Search for the cell housing the specified text and yield its (x, y) center coordinate. 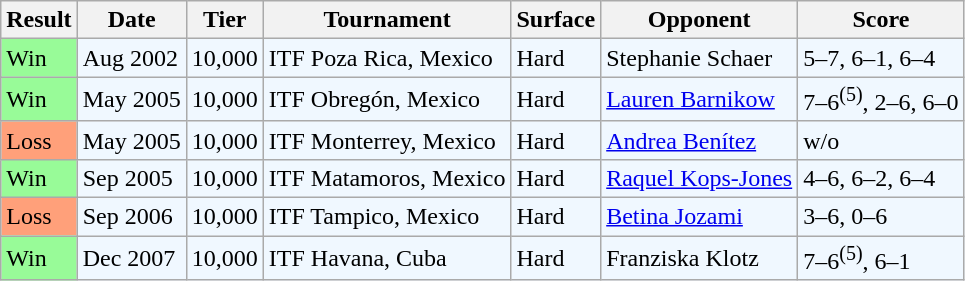
Betina Jozami (700, 217)
Franziska Klotz (700, 258)
Date (132, 20)
5–7, 6–1, 6–4 (881, 58)
Sep 2006 (132, 217)
ITF Monterrey, Mexico (387, 140)
Tournament (387, 20)
Opponent (700, 20)
4–6, 6–2, 6–4 (881, 178)
Andrea Benítez (700, 140)
Result (39, 20)
Stephanie Schaer (700, 58)
ITF Poza Rica, Mexico (387, 58)
7–6(5), 6–1 (881, 258)
Sep 2005 (132, 178)
Surface (556, 20)
Aug 2002 (132, 58)
ITF Havana, Cuba (387, 258)
ITF Matamoros, Mexico (387, 178)
7–6(5), 2–6, 6–0 (881, 100)
ITF Tampico, Mexico (387, 217)
3–6, 0–6 (881, 217)
Score (881, 20)
Dec 2007 (132, 258)
ITF Obregón, Mexico (387, 100)
Tier (224, 20)
Raquel Kops-Jones (700, 178)
w/o (881, 140)
Lauren Barnikow (700, 100)
